Identify which cell holds the provided text, then report its (x, y) central coordinate. 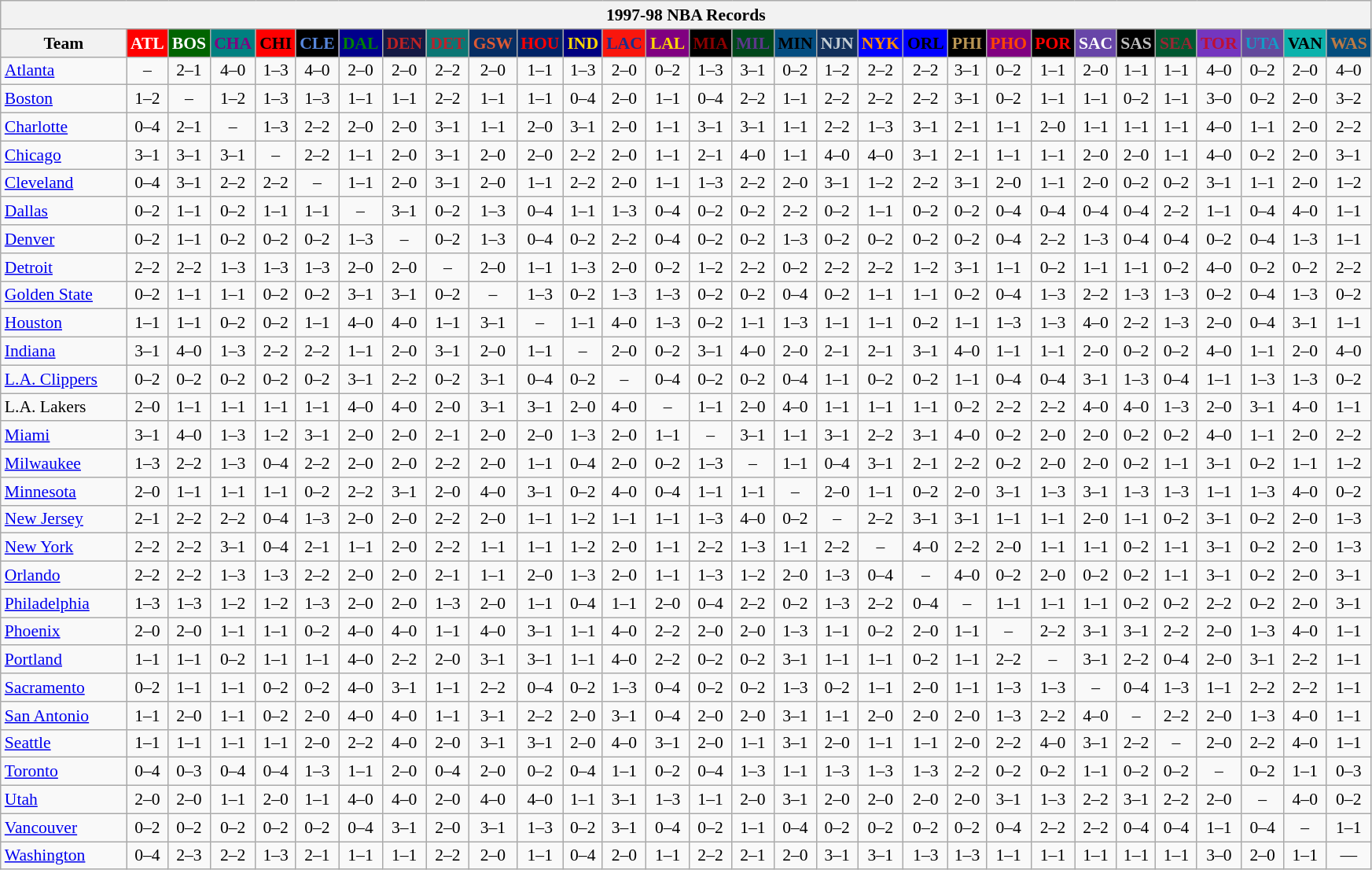
Boston (64, 99)
Washington (64, 856)
SAS (1136, 43)
SAC (1096, 43)
San Antonio (64, 716)
Portland (64, 660)
Vancouver (64, 828)
LAL (668, 43)
L.A. Clippers (64, 379)
LAC (624, 43)
PHO (1008, 43)
NYK (881, 43)
Atlanta (64, 71)
Houston (64, 323)
NJN (837, 43)
Indiana (64, 352)
WAS (1349, 43)
Detroit (64, 267)
Minnesota (64, 492)
MIL (753, 43)
Team (64, 43)
ATL (148, 43)
Utah (64, 800)
SEA (1176, 43)
DEN (404, 43)
Denver (64, 239)
Orlando (64, 576)
Cleveland (64, 183)
IND (583, 43)
Phoenix (64, 632)
— (1349, 856)
CHA (233, 43)
Milwaukee (64, 463)
CHI (275, 43)
MIA (710, 43)
Miami (64, 436)
GSW (494, 43)
New York (64, 547)
Dallas (64, 212)
New Jersey (64, 519)
1997-98 NBA Records (686, 15)
TOR (1219, 43)
POR (1053, 43)
BOS (189, 43)
Golden State (64, 295)
Toronto (64, 772)
CLE (318, 43)
Sacramento (64, 688)
2–3 (189, 856)
DET (448, 43)
ORL (926, 43)
PHI (967, 43)
VAN (1305, 43)
DAL (361, 43)
L.A. Lakers (64, 407)
MIN (795, 43)
3–2 (1349, 99)
Charlotte (64, 127)
HOU (539, 43)
UTA (1263, 43)
Seattle (64, 743)
Chicago (64, 155)
Philadelphia (64, 603)
